Scan for the cell matching the given text and deliver its (X, Y) coordinate at center. 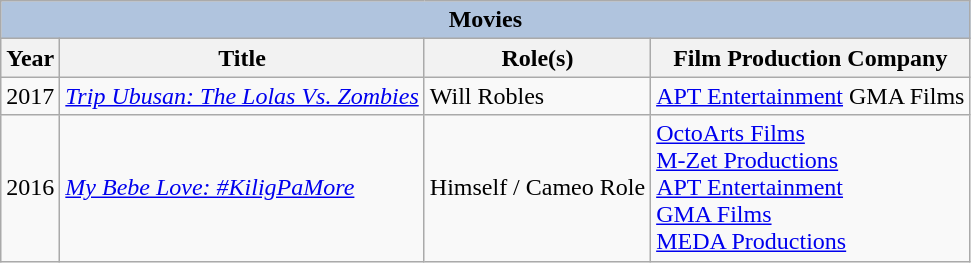
Title (242, 58)
Movies (486, 20)
Role(s) (537, 58)
Film Production Company (810, 58)
2017 (30, 96)
2016 (30, 188)
OctoArts Films M-Zet Productions APT Entertainment GMA Films MEDA Productions (810, 188)
APT Entertainment GMA Films (810, 96)
Himself / Cameo Role (537, 188)
Trip Ubusan: The Lolas Vs. Zombies (242, 96)
Year (30, 58)
My Bebe Love: #KiligPaMore (242, 188)
Will Robles (537, 96)
